Identify which cell holds the provided text, then report its [X, Y] central coordinate. 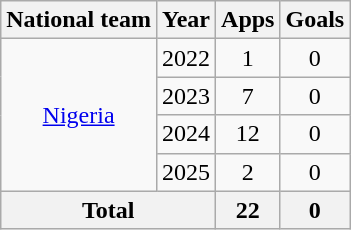
2024 [186, 134]
2023 [186, 96]
12 [248, 134]
2 [248, 172]
National team [79, 20]
Nigeria [79, 115]
1 [248, 58]
Apps [248, 20]
2025 [186, 172]
2022 [186, 58]
7 [248, 96]
Total [108, 210]
22 [248, 210]
Goals [315, 20]
Year [186, 20]
